Determine the (X, Y) coordinate at the center of the cell enclosing the given text.  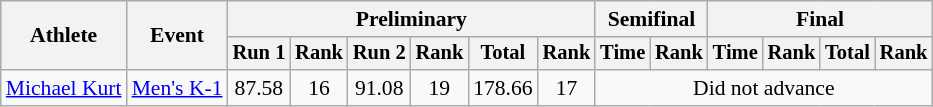
19 (440, 88)
Preliminary (412, 19)
Semifinal (651, 19)
Michael Kurt (64, 88)
Did not advance (764, 88)
Run 2 (380, 54)
17 (567, 88)
178.66 (502, 88)
Athlete (64, 36)
91.08 (380, 88)
16 (319, 88)
Final (820, 19)
87.58 (260, 88)
Run 1 (260, 54)
Event (178, 36)
Men's K-1 (178, 88)
